Pinpoint the cell where the given text exists, returning its [x, y] midpoint coordinate. 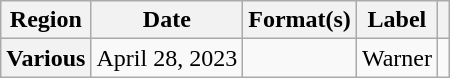
Warner [396, 58]
Date [167, 20]
Format(s) [300, 20]
Various [46, 58]
April 28, 2023 [167, 58]
Region [46, 20]
Label [396, 20]
